Locate the cell with the specified text and output its (x, y) center coordinate. 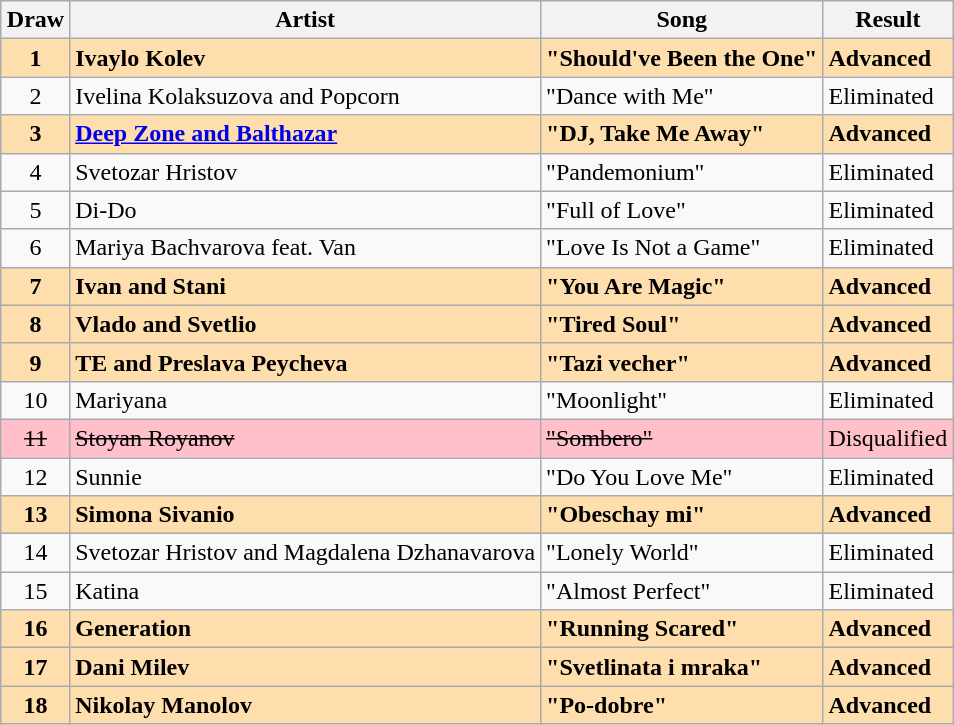
Stoyan Royanov (306, 438)
"Running Scared" (682, 629)
Sunnie (306, 477)
Ivelina Kolaksuzova and Popcorn (306, 96)
1 (35, 58)
13 (35, 515)
18 (35, 705)
6 (35, 248)
Disqualified (888, 438)
"Should've Been the One" (682, 58)
"Full of Love" (682, 210)
9 (35, 362)
15 (35, 591)
Svetozar Hristov (306, 172)
Ivan and Stani (306, 286)
Simona Sivanio (306, 515)
"You Are Magic" (682, 286)
14 (35, 553)
16 (35, 629)
"Sombero" (682, 438)
Vlado and Svetlio (306, 324)
Katina (306, 591)
Svetozar Hristov and Magdalena Dzhanavarova (306, 553)
17 (35, 667)
Dani Milev (306, 667)
"Pandemonium" (682, 172)
Di-Do (306, 210)
Generation (306, 629)
5 (35, 210)
"Dance with Me" (682, 96)
"Tired Soul" (682, 324)
"Po-dobre" (682, 705)
Song (682, 20)
7 (35, 286)
3 (35, 134)
Draw (35, 20)
Ivaylo Kolev (306, 58)
11 (35, 438)
2 (35, 96)
"Almost Perfect" (682, 591)
"DJ, Take Me Away" (682, 134)
"Moonlight" (682, 400)
Artist (306, 20)
"Lonely World" (682, 553)
Mariya Bachvarova feat. Van (306, 248)
"Svetlinata i mraka" (682, 667)
"Love Is Not a Game" (682, 248)
TE and Preslava Peycheva (306, 362)
"Obeschay mi" (682, 515)
8 (35, 324)
Mariyana (306, 400)
Deep Zone and Balthazar (306, 134)
Result (888, 20)
Nikolay Manolov (306, 705)
12 (35, 477)
"Tazi vecher" (682, 362)
"Do You Love Me" (682, 477)
10 (35, 400)
4 (35, 172)
